Identify which cell holds the provided text, then report its (X, Y) central coordinate. 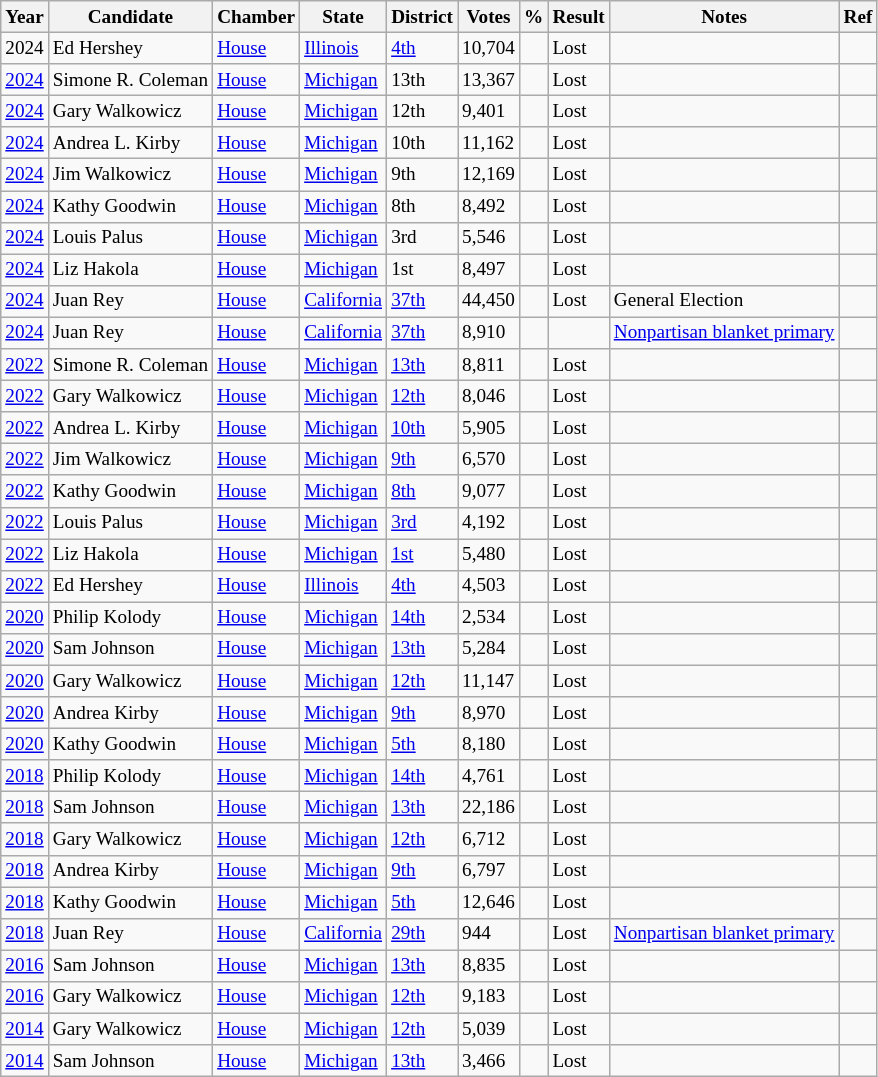
5,905 (489, 428)
Chamber (256, 17)
12,169 (489, 175)
944 (489, 934)
Candidate (130, 17)
6,797 (489, 871)
5,546 (489, 238)
5,284 (489, 649)
11,162 (489, 143)
11,147 (489, 681)
8,835 (489, 966)
Year (25, 17)
Ref (858, 17)
9,401 (489, 111)
6,712 (489, 839)
8,910 (489, 333)
8,811 (489, 365)
5,039 (489, 1029)
12,646 (489, 902)
8,497 (489, 270)
13,367 (489, 80)
Notes (724, 17)
44,450 (489, 301)
Votes (489, 17)
8,046 (489, 396)
5,480 (489, 554)
4,192 (489, 523)
8,180 (489, 744)
General Election (724, 301)
8,492 (489, 206)
2,534 (489, 618)
6,570 (489, 460)
% (533, 17)
9,183 (489, 997)
29th (422, 934)
4,503 (489, 586)
4,761 (489, 776)
8,970 (489, 713)
Result (578, 17)
9,077 (489, 491)
22,186 (489, 808)
District (422, 17)
State (344, 17)
3,466 (489, 1061)
10,704 (489, 48)
